Capture the cell that displays the provided text and extract its (X, Y) central coordinate. 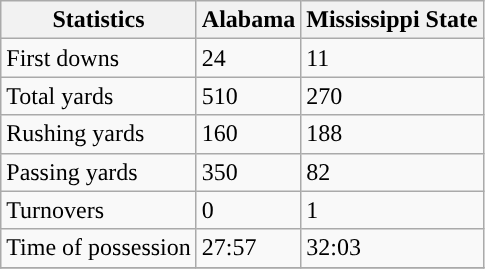
27:57 (248, 248)
11 (392, 58)
510 (248, 96)
Time of possession (99, 248)
1 (392, 210)
Passing yards (99, 172)
350 (248, 172)
Statistics (99, 20)
Total yards (99, 96)
82 (392, 172)
188 (392, 134)
Turnovers (99, 210)
Mississippi State (392, 20)
32:03 (392, 248)
0 (248, 210)
Rushing yards (99, 134)
24 (248, 58)
270 (392, 96)
Alabama (248, 20)
First downs (99, 58)
160 (248, 134)
